Return (x, y) of the center of cell containing provided text 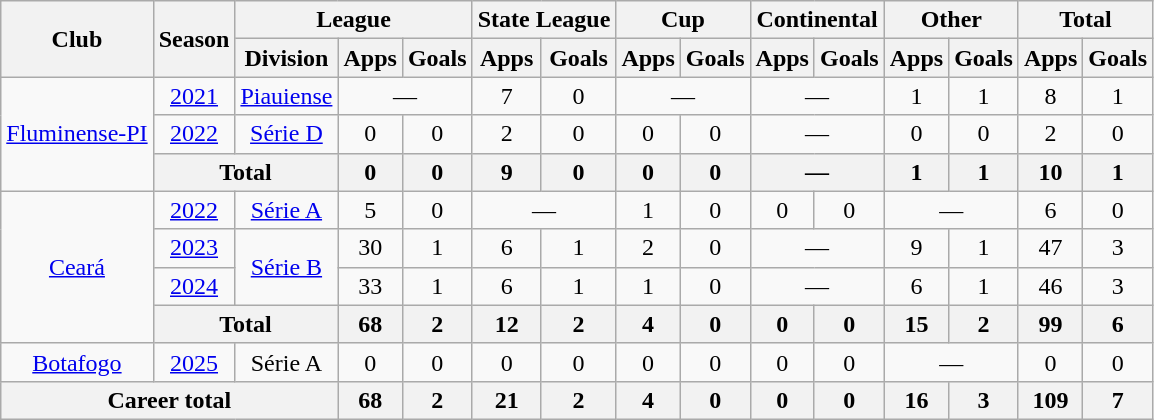
League (354, 20)
Continental (817, 20)
10 (1050, 172)
5 (370, 210)
16 (916, 400)
Piauiense (286, 96)
15 (916, 324)
Cup (683, 20)
Division (286, 58)
Season (194, 39)
46 (1050, 286)
Série D (286, 134)
109 (1050, 400)
State League (544, 20)
Fluminense-PI (77, 134)
Série B (286, 267)
21 (506, 400)
Club (77, 39)
12 (506, 324)
Career total (170, 400)
8 (1050, 96)
33 (370, 286)
30 (370, 248)
99 (1050, 324)
47 (1050, 248)
Ceará (77, 267)
Botafogo (77, 362)
2023 (194, 248)
2024 (194, 286)
2021 (194, 96)
Other (951, 20)
2025 (194, 362)
